Identify which cell holds the provided text, then report its (x, y) central coordinate. 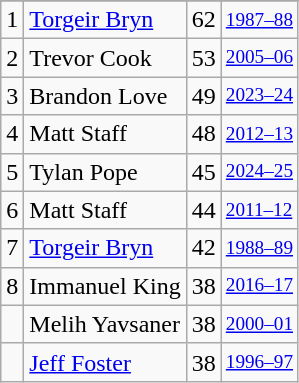
6 (12, 210)
2000–01 (259, 324)
7 (12, 248)
1988–89 (259, 248)
3 (12, 96)
2011–12 (259, 210)
Immanuel King (105, 286)
Tylan Pope (105, 172)
2005–06 (259, 58)
62 (204, 20)
42 (204, 248)
2023–24 (259, 96)
Brandon Love (105, 96)
48 (204, 134)
Trevor Cook (105, 58)
2016–17 (259, 286)
8 (12, 286)
2012–13 (259, 134)
4 (12, 134)
53 (204, 58)
49 (204, 96)
Melih Yavsaner (105, 324)
2 (12, 58)
1996–97 (259, 362)
45 (204, 172)
5 (12, 172)
44 (204, 210)
Jeff Foster (105, 362)
1 (12, 20)
2024–25 (259, 172)
1987–88 (259, 20)
